Return the [x, y] coordinate for the center point of the cell that contains the specified text.  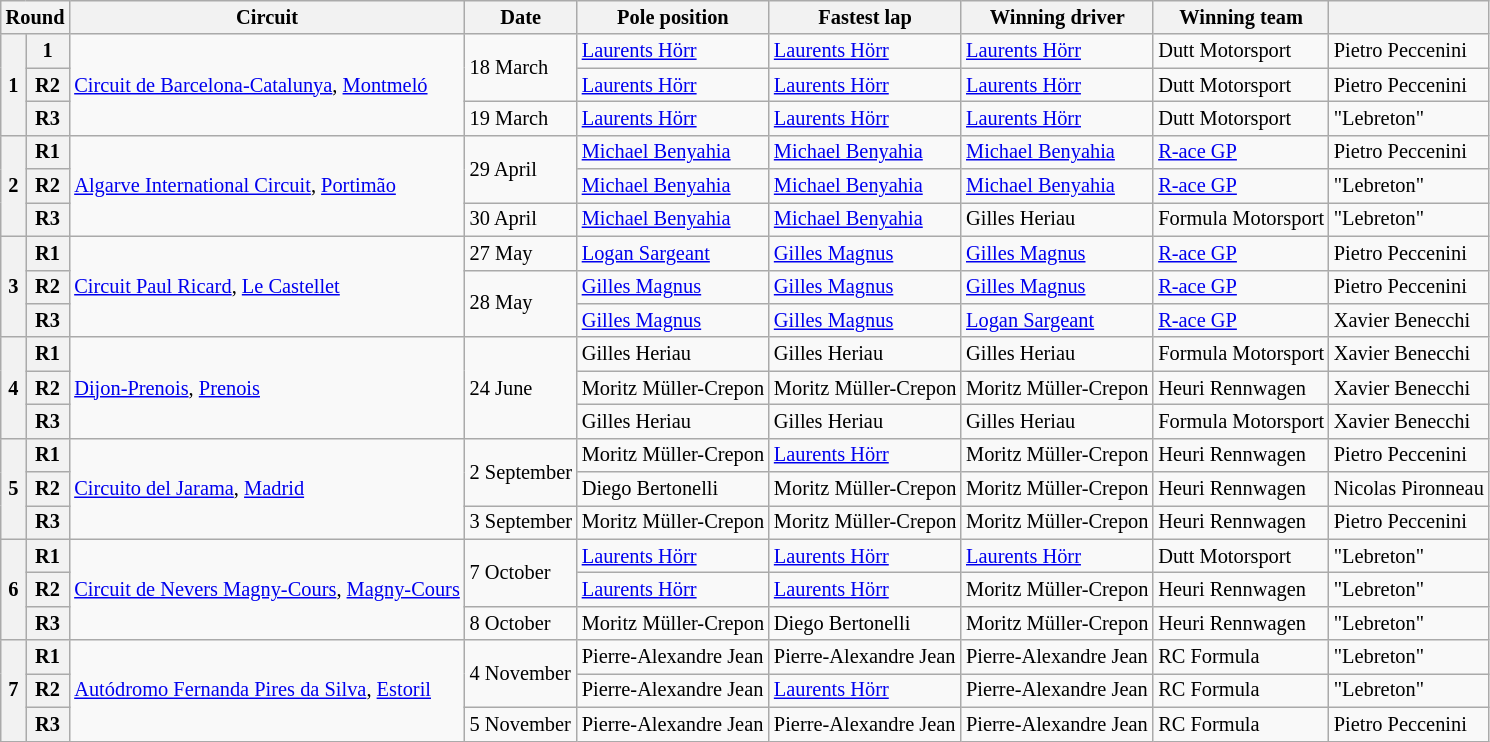
Dijon-Prenois, Prenois [266, 388]
Winning driver [1057, 17]
Winning team [1241, 17]
4 [14, 388]
27 May [521, 253]
4 November [521, 674]
Autódromo Fernanda Pires da Silva, Estoril [266, 690]
8 October [521, 623]
18 March [521, 68]
Date [521, 17]
Fastest lap [865, 17]
Circuito del Jarama, Madrid [266, 488]
Pole position [673, 17]
7 October [521, 572]
Round [36, 17]
Circuit [266, 17]
24 June [521, 388]
28 May [521, 304]
2 September [521, 472]
Circuit de Barcelona-Catalunya, Montmeló [266, 84]
30 April [521, 219]
6 [14, 590]
3 [14, 286]
Circuit de Nevers Magny-Cours, Magny-Cours [266, 590]
5 [14, 488]
Nicolas Pironneau [1409, 489]
19 March [521, 118]
3 September [521, 522]
2 [14, 186]
5 November [521, 724]
Algarve International Circuit, Portimão [266, 186]
29 April [521, 168]
Circuit Paul Ricard, Le Castellet [266, 286]
7 [14, 690]
